Capture the cell that displays the provided text and extract its [X, Y] central coordinate. 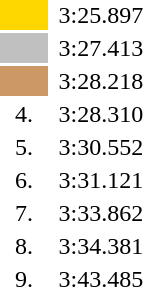
6. [24, 180]
7. [24, 213]
4. [24, 114]
5. [24, 147]
8. [24, 246]
